Return the [x, y] coordinate for the center point of the cell that contains the specified text.  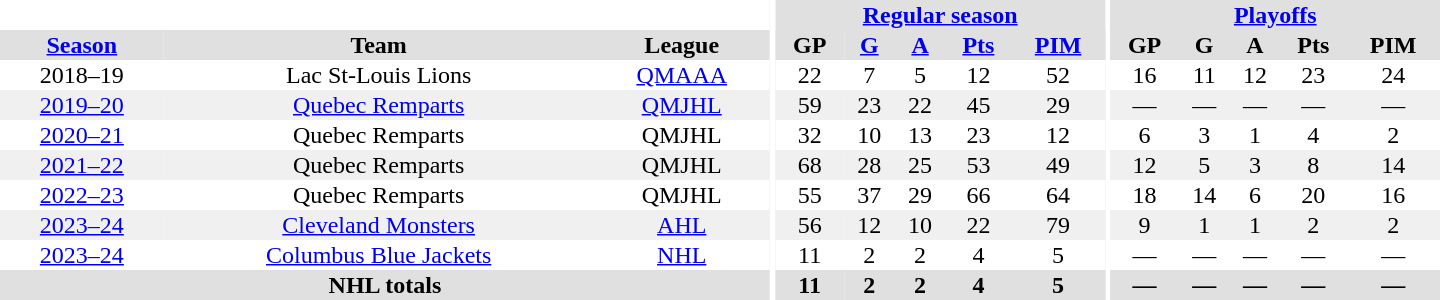
24 [1393, 75]
2019–20 [82, 105]
League [682, 45]
Playoffs [1275, 15]
68 [810, 165]
32 [810, 135]
Lac St-Louis Lions [379, 75]
2018–19 [82, 75]
66 [978, 195]
Regular season [940, 15]
55 [810, 195]
13 [920, 135]
56 [810, 225]
59 [810, 105]
QMAAA [682, 75]
9 [1144, 225]
64 [1058, 195]
18 [1144, 195]
8 [1313, 165]
25 [920, 165]
2020–21 [82, 135]
2021–22 [82, 165]
Team [379, 45]
28 [870, 165]
NHL totals [385, 285]
20 [1313, 195]
7 [870, 75]
52 [1058, 75]
37 [870, 195]
Season [82, 45]
53 [978, 165]
79 [1058, 225]
2022–23 [82, 195]
49 [1058, 165]
Cleveland Monsters [379, 225]
AHL [682, 225]
NHL [682, 255]
Columbus Blue Jackets [379, 255]
45 [978, 105]
